Return the (X, Y) coordinate for the center point of the cell that contains the specified text.  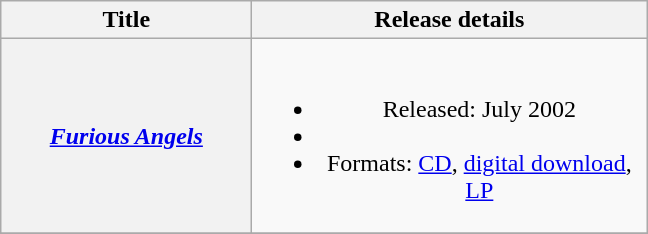
Released: July 2002Formats: CD, digital download, LP (450, 136)
Release details (450, 20)
Title (126, 20)
Furious Angels (126, 136)
